Scan for the cell matching the given text and deliver its [X, Y] coordinate at center. 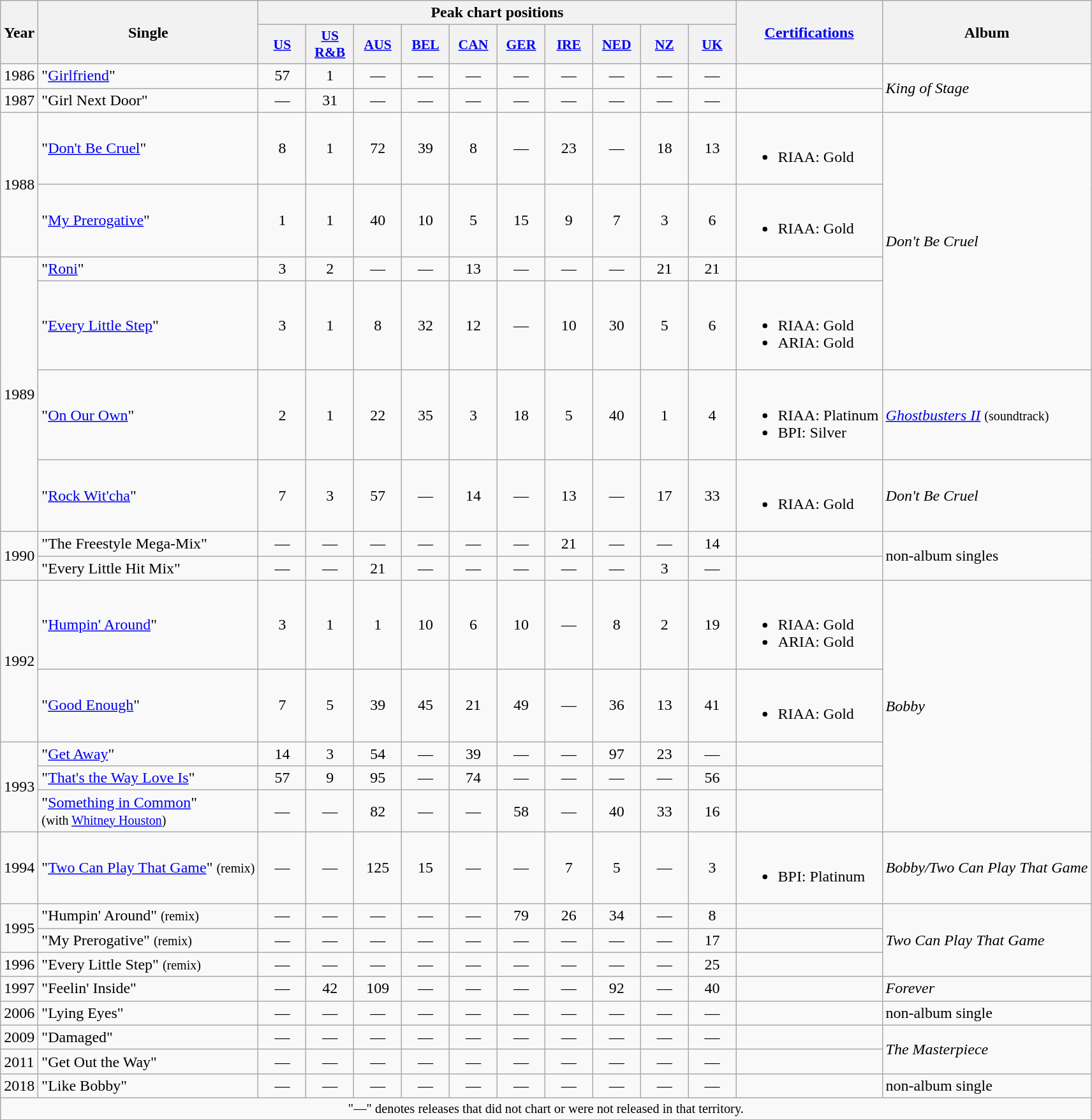
1993 [19, 787]
1996 [19, 964]
RIAA: PlatinumBPI: Silver [809, 415]
82 [378, 811]
54 [378, 754]
36 [616, 705]
"My Prerogative" (remix) [148, 940]
"Two Can Play That Game" (remix) [148, 867]
2018 [19, 1086]
16 [712, 811]
"Damaged" [148, 1037]
"Humpin' Around" [148, 625]
"Feelin' Inside" [148, 989]
74 [473, 778]
"Every Little Step" (remix) [148, 964]
109 [378, 989]
1997 [19, 989]
"Lying Eyes" [148, 1013]
1988 [19, 184]
45 [426, 705]
1989 [19, 394]
79 [520, 916]
97 [616, 754]
"Humpin' Around" (remix) [148, 916]
BPI: Platinum [809, 867]
Bobby [987, 706]
1986 [19, 76]
UK [712, 45]
USR&B [330, 45]
"On Our Own" [148, 415]
Certifications [809, 32]
31 [330, 100]
CAN [473, 45]
non-album singles [987, 556]
NED [616, 45]
"Get Away" [148, 754]
Two Can Play That Game [987, 940]
BEL [426, 45]
King of Stage [987, 88]
"Girl Next Door" [148, 100]
"Like Bobby" [148, 1086]
22 [378, 415]
4 [712, 415]
1992 [19, 661]
"That's the Way Love Is" [148, 778]
Album [987, 32]
"Good Enough" [148, 705]
92 [616, 989]
The Masterpiece [987, 1049]
56 [712, 778]
US [282, 45]
72 [378, 148]
"Every Little Step" [148, 325]
1987 [19, 100]
"Get Out the Way" [148, 1061]
"Girlfriend" [148, 76]
26 [569, 916]
2009 [19, 1037]
NZ [665, 45]
30 [616, 325]
"Something in Common"(with Whitney Houston) [148, 811]
Single [148, 32]
Bobby/Two Can Play That Game [987, 867]
"Every Little Hit Mix" [148, 568]
19 [712, 625]
1995 [19, 928]
"Don't Be Cruel" [148, 148]
"My Prerogative" [148, 221]
2011 [19, 1061]
35 [426, 415]
95 [378, 778]
1994 [19, 867]
49 [520, 705]
125 [378, 867]
"Roni" [148, 269]
AUS [378, 45]
Peak chart positions [498, 13]
41 [712, 705]
IRE [569, 45]
12 [473, 325]
"The Freestyle Mega-Mix" [148, 543]
Forever [987, 989]
"Rock Wit'cha" [148, 495]
32 [426, 325]
42 [330, 989]
Year [19, 32]
Ghostbusters II (soundtrack) [987, 415]
25 [712, 964]
"—" denotes releases that did not chart or were not released in that territory. [546, 1109]
2006 [19, 1013]
1990 [19, 556]
34 [616, 916]
GER [520, 45]
58 [520, 811]
